Scan for the cell matching the given text and deliver its (x, y) coordinate at center. 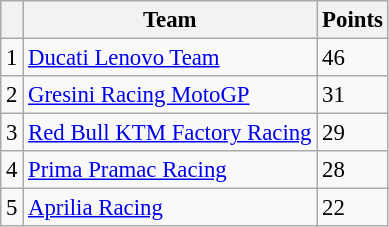
3 (12, 133)
2 (12, 95)
Aprilia Racing (170, 208)
31 (352, 95)
Team (170, 20)
Points (352, 20)
1 (12, 58)
28 (352, 170)
29 (352, 133)
22 (352, 208)
46 (352, 58)
Red Bull KTM Factory Racing (170, 133)
Ducati Lenovo Team (170, 58)
5 (12, 208)
4 (12, 170)
Prima Pramac Racing (170, 170)
Gresini Racing MotoGP (170, 95)
